Pinpoint the cell where the given text exists, returning its (X, Y) midpoint coordinate. 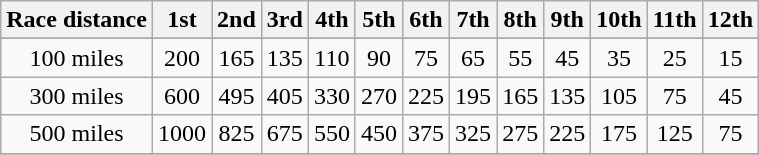
2nd (237, 20)
110 (332, 58)
195 (474, 96)
405 (284, 96)
675 (284, 134)
Race distance (77, 20)
65 (474, 58)
25 (674, 58)
450 (378, 134)
175 (619, 134)
1st (182, 20)
5th (378, 20)
600 (182, 96)
3rd (284, 20)
12th (730, 20)
1000 (182, 134)
825 (237, 134)
8th (520, 20)
270 (378, 96)
90 (378, 58)
15 (730, 58)
6th (426, 20)
375 (426, 134)
275 (520, 134)
325 (474, 134)
100 miles (77, 58)
55 (520, 58)
125 (674, 134)
500 miles (77, 134)
4th (332, 20)
11th (674, 20)
35 (619, 58)
7th (474, 20)
105 (619, 96)
330 (332, 96)
550 (332, 134)
10th (619, 20)
9th (568, 20)
495 (237, 96)
300 miles (77, 96)
200 (182, 58)
